Pinpoint the cell where the given text exists, returning its (x, y) midpoint coordinate. 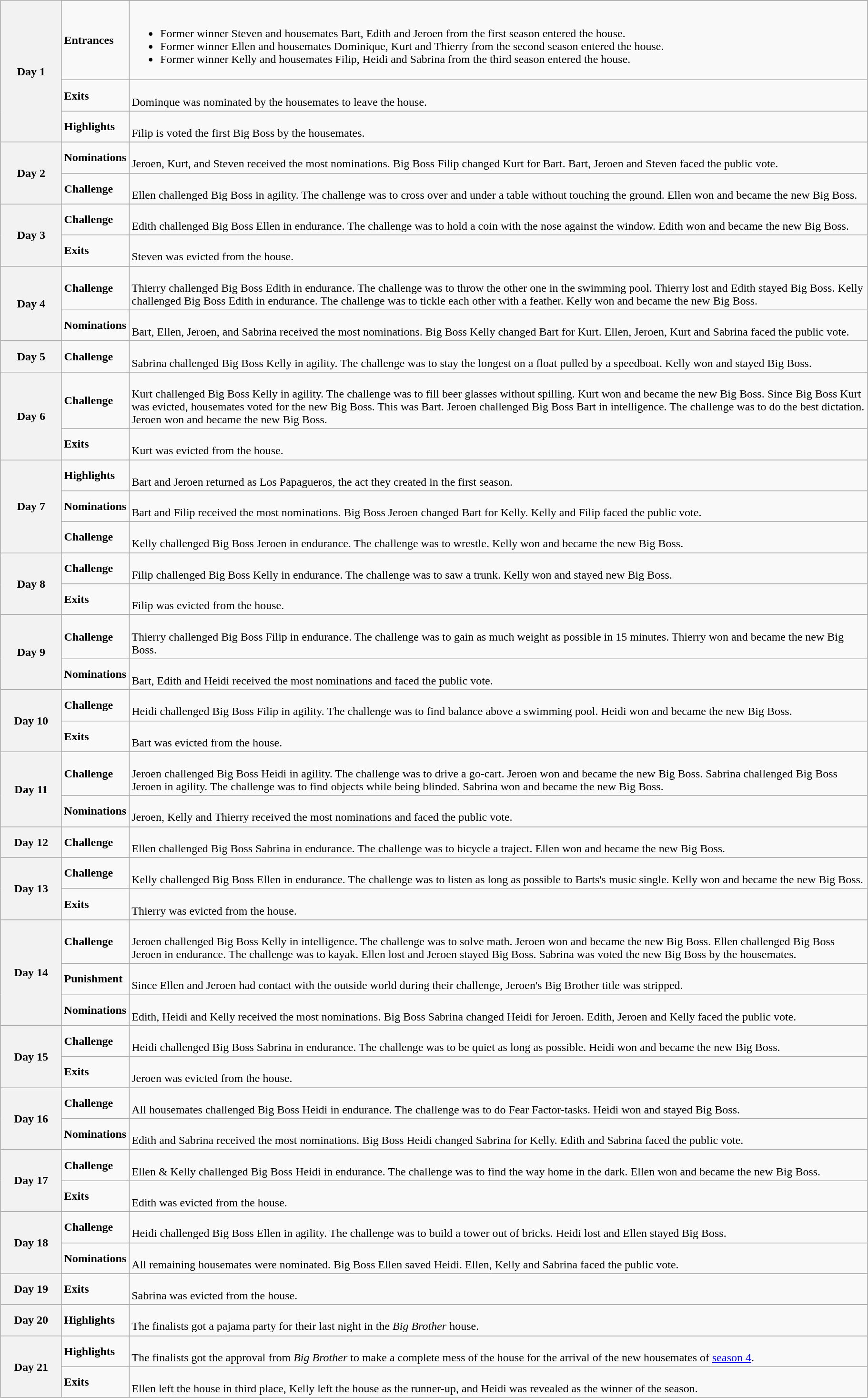
Punishment (95, 979)
Day 6 (31, 416)
The finalists got the approval from Big Brother to make a complete mess of the house for the arrival of the new housemates of season 4. (498, 1351)
Edith was evicted from the house. (498, 1196)
Day 7 (31, 506)
Ellen & Kelly challenged Big Boss Heidi in endurance. The challenge was to find the way home in the dark. Ellen won and became the new Big Boss. (498, 1165)
Filip challenged Big Boss Kelly in endurance. The challenge was to saw a trunk. Kelly won and stayed new Big Boss. (498, 568)
Day 16 (31, 1119)
Entrances (95, 40)
Dominque was nominated by the housemates to leave the house. (498, 95)
Heidi challenged Big Boss Ellen in agility. The challenge was to build a tower out of bricks. Heidi lost and Ellen stayed Big Boss. (498, 1227)
Steven was evicted from the house. (498, 251)
Day 10 (31, 721)
Ellen challenged Big Boss Sabrina in endurance. The challenge was to bicycle a traject. Ellen won and became the new Big Boss. (498, 842)
Ellen left the house in third place, Kelly left the house as the runner-up, and Heidi was revealed as the winner of the season. (498, 1382)
Kelly challenged Big Boss Jeroen in endurance. The challenge was to wrestle. Kelly won and became the new Big Boss. (498, 538)
Day 11 (31, 789)
Heidi challenged Big Boss Filip in agility. The challenge was to find balance above a swimming pool. Heidi won and became the new Big Boss. (498, 705)
Heidi challenged Big Boss Sabrina in endurance. The challenge was to be quiet as long as possible. Heidi won and became the new Big Boss. (498, 1041)
Day 8 (31, 584)
Bart and Jeroen returned as Los Papagueros, the act they created in the first season. (498, 475)
Filip was evicted from the house. (498, 600)
Day 9 (31, 652)
Jeroen, Kelly and Thierry received the most nominations and faced the public vote. (498, 811)
Day 4 (31, 303)
Filip is voted the first Big Boss by the housemates. (498, 127)
Day 19 (31, 1289)
Day 21 (31, 1367)
Sabrina challenged Big Boss Kelly in agility. The challenge was to stay the longest on a float pulled by a speedboat. Kelly won and stayed Big Boss. (498, 357)
Edith and Sabrina received the most nominations. Big Boss Heidi changed Sabrina for Kelly. Edith and Sabrina faced the public vote. (498, 1134)
Day 3 (31, 235)
Sabrina was evicted from the house. (498, 1289)
Day 18 (31, 1243)
Jeroen, Kurt, and Steven received the most nominations. Big Boss Filip changed Kurt for Bart. Bart, Jeroen and Steven faced the public vote. (498, 157)
Day 17 (31, 1181)
Day 13 (31, 888)
The finalists got a pajama party for their last night in the Big Brother house. (498, 1320)
Day 12 (31, 842)
Jeroen was evicted from the house. (498, 1072)
Day 1 (31, 71)
Bart, Edith and Heidi received the most nominations and faced the public vote. (498, 674)
Since Ellen and Jeroen had contact with the outside world during their challenge, Jeroen's Big Brother title was stripped. (498, 979)
Day 14 (31, 972)
Day 2 (31, 173)
Day 20 (31, 1320)
Edith, Heidi and Kelly received the most nominations. Big Boss Sabrina changed Heidi for Jeroen. Edith, Jeroen and Kelly faced the public vote. (498, 1010)
Bart and Filip received the most nominations. Big Boss Jeroen changed Bart for Kelly. Kelly and Filip faced the public vote. (498, 506)
Day 15 (31, 1057)
Day 5 (31, 357)
All housemates challenged Big Boss Heidi in endurance. The challenge was to do Fear Factor-tasks. Heidi won and stayed Big Boss. (498, 1103)
Kurt was evicted from the house. (498, 444)
Bart was evicted from the house. (498, 736)
All remaining housemates were nominated. Big Boss Ellen saved Heidi. Ellen, Kelly and Sabrina faced the public vote. (498, 1258)
Thierry was evicted from the house. (498, 904)
